Output the (X, Y) coordinate of the center of the cell containing the given text.  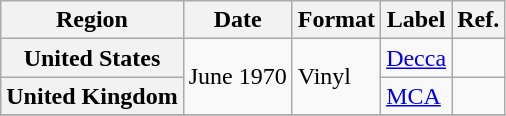
Label (416, 20)
MCA (416, 96)
Ref. (478, 20)
Format (336, 20)
United Kingdom (92, 96)
Region (92, 20)
Decca (416, 58)
Vinyl (336, 77)
United States (92, 58)
Date (238, 20)
June 1970 (238, 77)
